Search for the cell housing the specified text and yield its [X, Y] center coordinate. 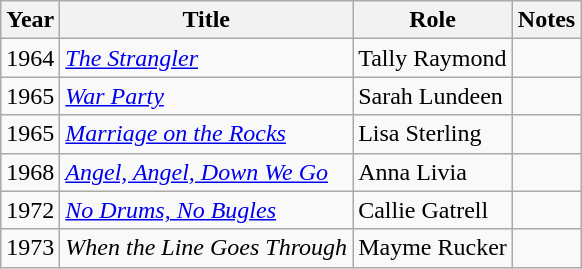
Anna Livia [433, 172]
1973 [30, 248]
No Drums, No Bugles [206, 210]
Marriage on the Rocks [206, 134]
Sarah Lundeen [433, 96]
1968 [30, 172]
1964 [30, 58]
Title [206, 20]
Year [30, 20]
Notes [546, 20]
Callie Gatrell [433, 210]
Mayme Rucker [433, 248]
Lisa Sterling [433, 134]
Tally Raymond [433, 58]
The Strangler [206, 58]
1972 [30, 210]
Angel, Angel, Down We Go [206, 172]
War Party [206, 96]
Role [433, 20]
When the Line Goes Through [206, 248]
